Capture the cell that displays the provided text and extract its [x, y] central coordinate. 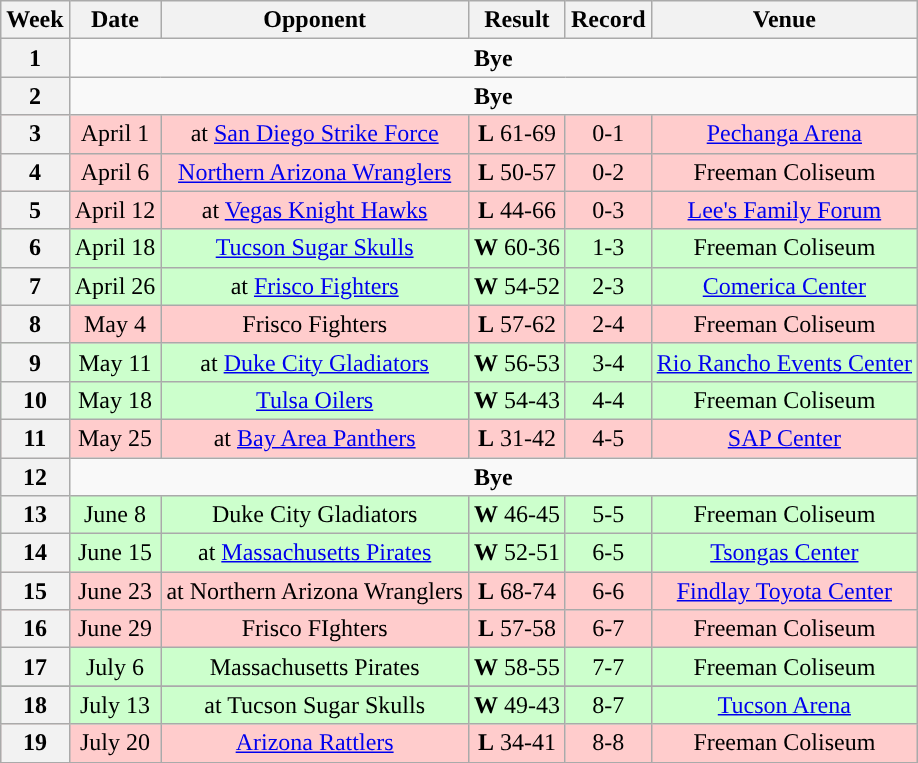
6-5 [608, 553]
15 [35, 591]
April 12 [115, 210]
May 25 [115, 438]
1-3 [608, 248]
2-4 [608, 324]
at Vegas Knight Hawks [315, 210]
June 8 [115, 515]
Pechanga Arena [784, 134]
July 20 [115, 743]
at Bay Area Panthers [315, 438]
13 [35, 515]
April 1 [115, 134]
W 54-43 [516, 400]
8-8 [608, 743]
Frisco FIghters [315, 629]
at Tucson Sugar Skulls [315, 705]
19 [35, 743]
17 [35, 667]
July 13 [115, 705]
at Massachusetts Pirates [315, 553]
Rio Rancho Events Center [784, 362]
Venue [784, 20]
L 50-57 [516, 172]
L 34-41 [516, 743]
W 58-55 [516, 667]
May 11 [115, 362]
Lee's Family Forum [784, 210]
7-7 [608, 667]
6-6 [608, 591]
4-4 [608, 400]
3-4 [608, 362]
Tsongas Center [784, 553]
SAP Center [784, 438]
W 60-36 [516, 248]
W 56-53 [516, 362]
6 [35, 248]
Comerica Center [784, 286]
5-5 [608, 515]
8 [35, 324]
1 [35, 58]
16 [35, 629]
2-3 [608, 286]
L 31-42 [516, 438]
June 29 [115, 629]
0-3 [608, 210]
May 4 [115, 324]
L 57-62 [516, 324]
11 [35, 438]
Result [516, 20]
L 68-74 [516, 591]
14 [35, 553]
10 [35, 400]
2 [35, 96]
4 [35, 172]
June 15 [115, 553]
Opponent [315, 20]
0-1 [608, 134]
18 [35, 705]
Record [608, 20]
at Frisco Fighters [315, 286]
L 61-69 [516, 134]
Tulsa Oilers [315, 400]
at Duke City Gladiators [315, 362]
3 [35, 134]
7 [35, 286]
0-2 [608, 172]
4-5 [608, 438]
Date [115, 20]
6-7 [608, 629]
Northern Arizona Wranglers [315, 172]
W 46-45 [516, 515]
at San Diego Strike Force [315, 134]
8-7 [608, 705]
W 52-51 [516, 553]
April 26 [115, 286]
June 23 [115, 591]
W 49-43 [516, 705]
May 18 [115, 400]
at Northern Arizona Wranglers [315, 591]
Findlay Toyota Center [784, 591]
July 6 [115, 667]
Tucson Sugar Skulls [315, 248]
Duke City Gladiators [315, 515]
Massachusetts Pirates [315, 667]
April 18 [115, 248]
Arizona Rattlers [315, 743]
L 44-66 [516, 210]
5 [35, 210]
Tucson Arena [784, 705]
W 54-52 [516, 286]
Frisco Fighters [315, 324]
9 [35, 362]
12 [35, 477]
Week [35, 20]
L 57-58 [516, 629]
April 6 [115, 172]
